Output the (x, y) coordinate of the center of the cell containing the given text.  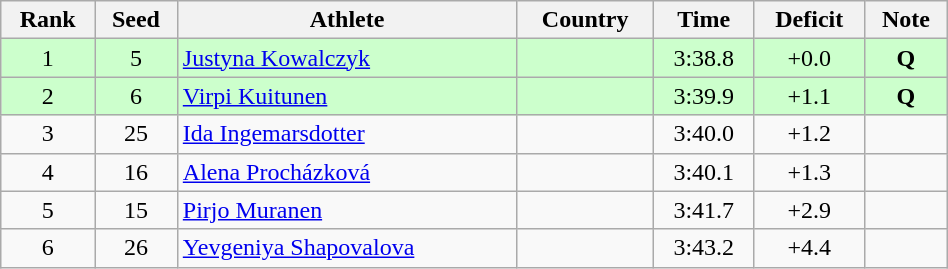
+2.9 (810, 210)
+1.3 (810, 172)
4 (48, 172)
Deficit (810, 20)
2 (48, 96)
3:40.0 (704, 134)
Athlete (347, 20)
Justyna Kowalczyk (347, 58)
Time (704, 20)
Virpi Kuitunen (347, 96)
+0.0 (810, 58)
Seed (136, 20)
16 (136, 172)
+4.4 (810, 248)
Alena Procházková (347, 172)
+1.2 (810, 134)
3:38.8 (704, 58)
25 (136, 134)
3:43.2 (704, 248)
3 (48, 134)
Country (586, 20)
Pirjo Muranen (347, 210)
3:41.7 (704, 210)
Yevgeniya Shapovalova (347, 248)
3:39.9 (704, 96)
1 (48, 58)
Rank (48, 20)
+1.1 (810, 96)
Note (906, 20)
Ida Ingemarsdotter (347, 134)
3:40.1 (704, 172)
15 (136, 210)
26 (136, 248)
